Capture the cell that displays the provided text and extract its (X, Y) central coordinate. 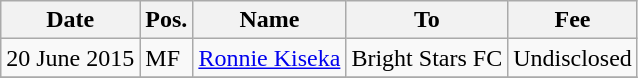
Fee (573, 20)
Pos. (166, 20)
Ronnie Kiseka (270, 58)
Bright Stars FC (427, 58)
Date (70, 20)
MF (166, 58)
20 June 2015 (70, 58)
To (427, 20)
Name (270, 20)
Undisclosed (573, 58)
